Return (X, Y) of the center of cell containing provided text 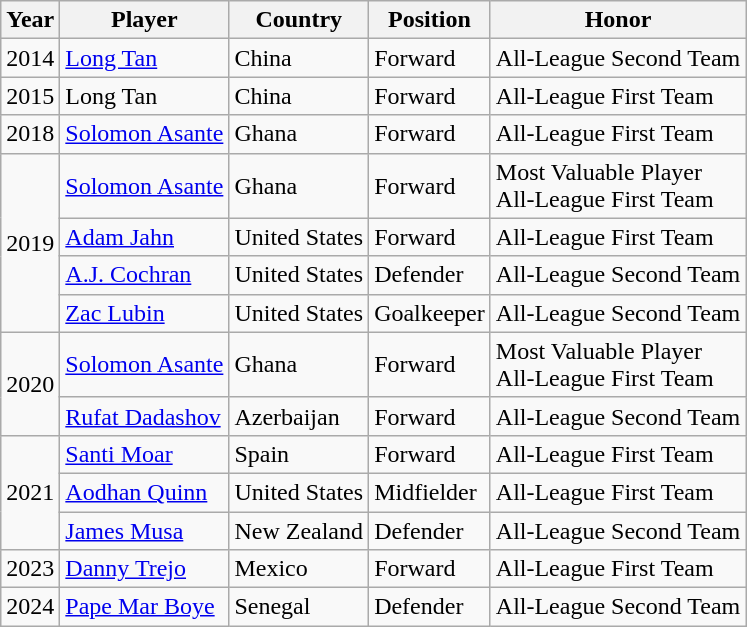
Danny Trejo (144, 569)
Azerbaijan (299, 416)
Rufat Dadashov (144, 416)
Honor (618, 20)
Year (30, 20)
2015 (30, 96)
New Zealand (299, 531)
Adam Jahn (144, 237)
Senegal (299, 607)
Position (430, 20)
Mexico (299, 569)
2020 (30, 384)
Zac Lubin (144, 313)
2018 (30, 134)
2014 (30, 58)
Pape Mar Boye (144, 607)
Player (144, 20)
Aodhan Quinn (144, 492)
Santi Moar (144, 454)
Spain (299, 454)
2024 (30, 607)
Midfielder (430, 492)
2021 (30, 492)
Country (299, 20)
Goalkeeper (430, 313)
James Musa (144, 531)
A.J. Cochran (144, 275)
2023 (30, 569)
2019 (30, 242)
